Return [x, y] of the center of cell containing provided text 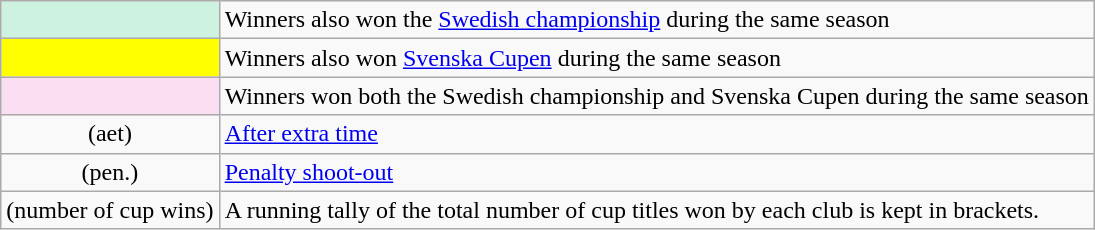
Winners won both the Swedish championship and Svenska Cupen during the same season [656, 96]
Winners also won the Swedish championship during the same season [656, 20]
After extra time [656, 134]
(number of cup wins) [110, 210]
Penalty shoot-out [656, 172]
(pen.) [110, 172]
Winners also won Svenska Cupen during the same season [656, 58]
A running tally of the total number of cup titles won by each club is kept in brackets. [656, 210]
(aet) [110, 134]
